Locate the cell with the specified text and output its (x, y) center coordinate. 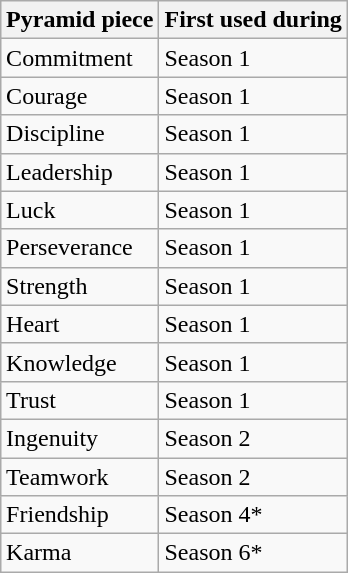
Discipline (80, 134)
Luck (80, 210)
First used during (253, 20)
Courage (80, 96)
Knowledge (80, 362)
Friendship (80, 515)
Pyramid piece (80, 20)
Season 6* (253, 553)
Strength (80, 286)
Ingenuity (80, 438)
Trust (80, 400)
Commitment (80, 58)
Karma (80, 553)
Perseverance (80, 248)
Heart (80, 324)
Season 4* (253, 515)
Teamwork (80, 477)
Leadership (80, 172)
